Return the (X, Y) coordinate for the center point of the cell that contains the specified text.  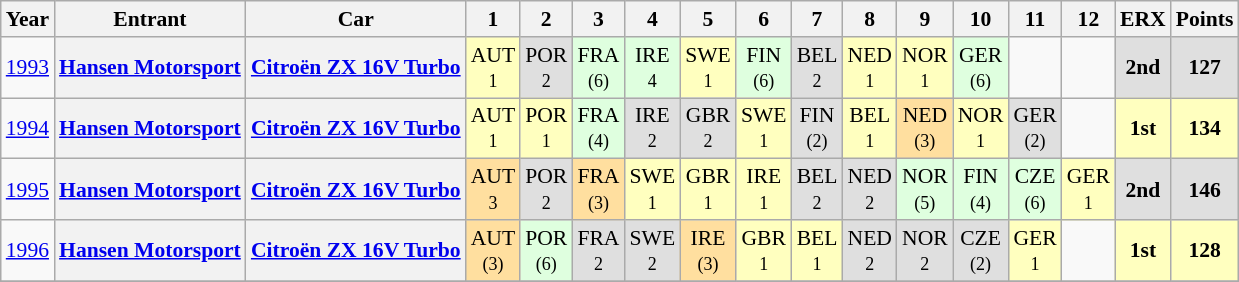
146 (1205, 190)
1996 (28, 250)
GBR2 (708, 128)
128 (1205, 250)
POR(6) (546, 250)
Entrant (150, 19)
1 (493, 19)
FRA(6) (598, 68)
CZE(6) (1034, 190)
2 (546, 19)
4 (652, 19)
1994 (28, 128)
NOR(5) (925, 190)
11 (1034, 19)
10 (981, 19)
9 (925, 19)
FRA(4) (598, 128)
ERX (1143, 19)
CZE(2) (981, 250)
NOR2 (925, 250)
5 (708, 19)
GER(2) (1034, 128)
3 (598, 19)
AUT3 (493, 190)
FIN(2) (818, 128)
AUT(3) (493, 250)
SWE2 (652, 250)
1993 (28, 68)
12 (1088, 19)
FRA2 (598, 250)
GER(6) (981, 68)
1995 (28, 190)
NED1 (869, 68)
NED(3) (925, 128)
IRE(3) (708, 250)
Car (356, 19)
7 (818, 19)
IRE4 (652, 68)
127 (1205, 68)
FRA(3) (598, 190)
FIN(6) (764, 68)
6 (764, 19)
8 (869, 19)
POR1 (546, 128)
Year (28, 19)
IRE1 (764, 190)
134 (1205, 128)
IRE2 (652, 128)
FIN(4) (981, 190)
Points (1205, 19)
